Detect which cell encompasses the target text, then output its (x, y) center coordinate. 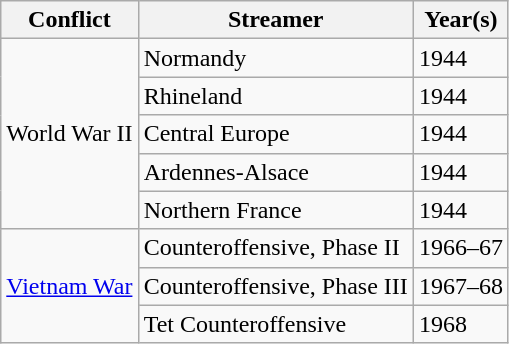
1967–68 (460, 286)
Counteroffensive, Phase II (276, 248)
Ardennes-Alsace (276, 172)
Conflict (70, 20)
Normandy (276, 58)
Rhineland (276, 96)
Streamer (276, 20)
1966–67 (460, 248)
Vietnam War (70, 286)
Counteroffensive, Phase III (276, 286)
Central Europe (276, 134)
World War II (70, 134)
1968 (460, 324)
Northern France (276, 210)
Year(s) (460, 20)
Tet Counteroffensive (276, 324)
